Provide the (x, y) coordinate of the cell's center where the given text is located.  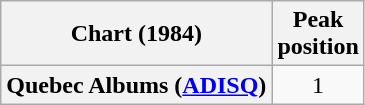
Quebec Albums (ADISQ) (136, 85)
1 (318, 85)
Chart (1984) (136, 34)
Peakposition (318, 34)
